Capture the cell that displays the provided text and extract its (x, y) central coordinate. 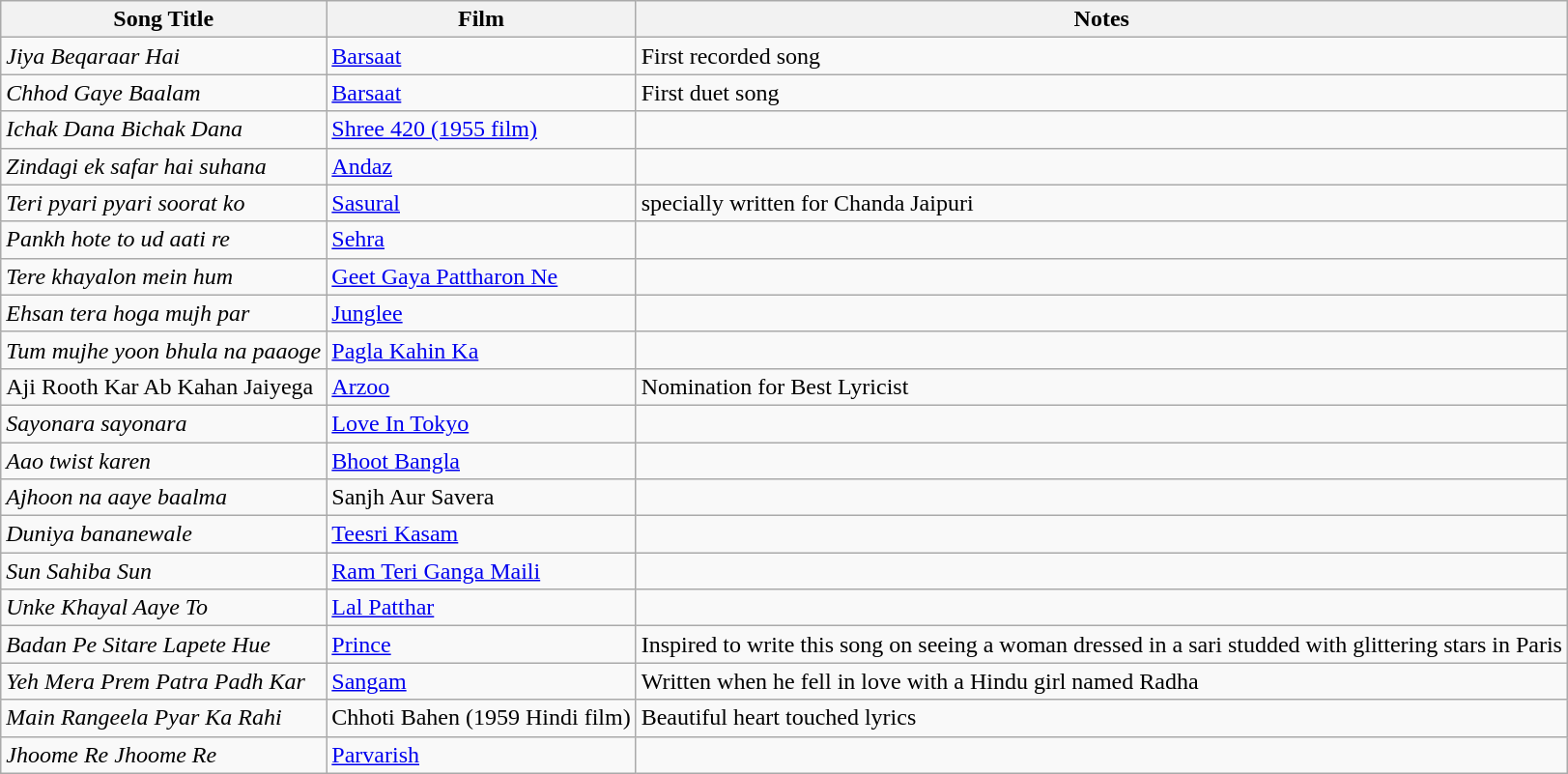
First duet song (1101, 93)
Lal Patthar (481, 608)
Badan Pe Sitare Lapete Hue (164, 645)
specially written for Chanda Jaipuri (1101, 203)
Ehsan tera hoga mujh par (164, 313)
Ram Teri Ganga Maili (481, 571)
Jhoome Re Jhoome Re (164, 755)
Tum mujhe yoon bhula na paaoge (164, 350)
Teri pyari pyari soorat ko (164, 203)
Song Title (164, 19)
Jiya Beqaraar Hai (164, 56)
Sehra (481, 240)
Notes (1101, 19)
Prince (481, 645)
Teesri Kasam (481, 534)
Sangam (481, 681)
Sun Sahiba Sun (164, 571)
Film (481, 19)
Aji Rooth Kar Ab Kahan Jaiyega (164, 387)
Duniya bananewale (164, 534)
Nomination for Best Lyricist (1101, 387)
Tere khayalon mein hum (164, 276)
Arzoo (481, 387)
Chhoti Bahen (1959 Hindi film) (481, 718)
Sanjh Aur Savera (481, 498)
Ajhoon na aaye baalma (164, 498)
Andaz (481, 166)
Zindagi ek safar hai suhana (164, 166)
Yeh Mera Prem Patra Padh Kar (164, 681)
Sasural (481, 203)
First recorded song (1101, 56)
Beautiful heart touched lyrics (1101, 718)
Written when he fell in love with a Hindu girl named Radha (1101, 681)
Main Rangeela Pyar Ka Rahi (164, 718)
Aao twist karen (164, 461)
Chhod Gaye Baalam (164, 93)
Pankh hote to ud aati re (164, 240)
Love In Tokyo (481, 423)
Ichak Dana Bichak Dana (164, 129)
Unke Khayal Aaye To (164, 608)
Shree 420 (1955 film) (481, 129)
Sayonara sayonara (164, 423)
Parvarish (481, 755)
Bhoot Bangla (481, 461)
Junglee (481, 313)
Pagla Kahin Ka (481, 350)
Inspired to write this song on seeing a woman dressed in a sari studded with glittering stars in Paris (1101, 645)
Geet Gaya Pattharon Ne (481, 276)
